Capture the cell that displays the provided text and extract its [x, y] central coordinate. 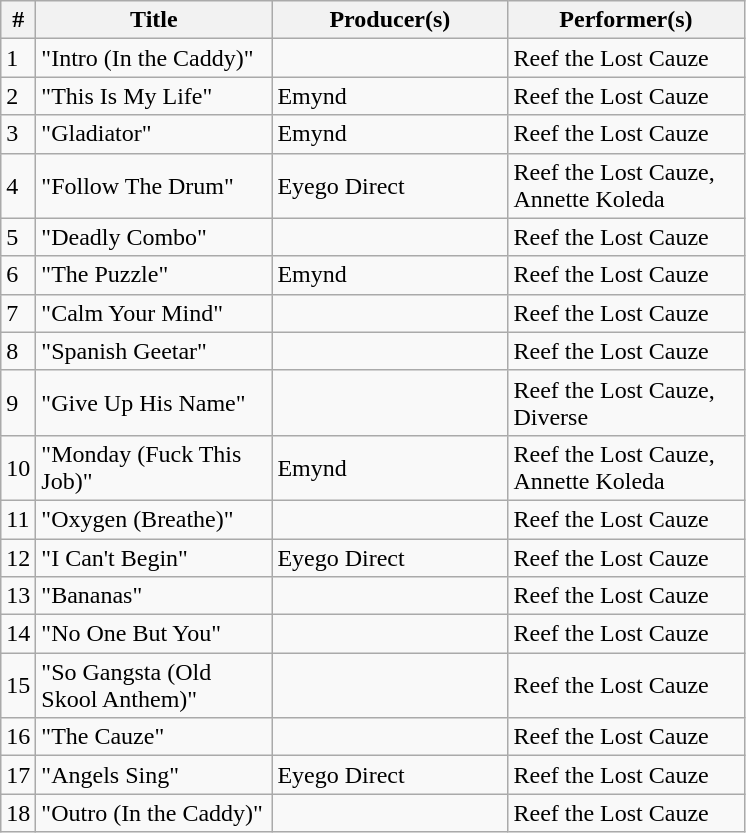
3 [18, 134]
"Give Up His Name" [154, 402]
"Intro (In the Caddy)" [154, 58]
11 [18, 519]
"Monday (Fuck This Job)" [154, 468]
5 [18, 237]
"Follow The Drum" [154, 186]
"Bananas" [154, 596]
"This Is My Life" [154, 96]
"Outro (In the Caddy)" [154, 813]
9 [18, 402]
2 [18, 96]
13 [18, 596]
7 [18, 313]
"Deadly Combo" [154, 237]
"Angels Sing" [154, 775]
# [18, 20]
"The Cauze" [154, 737]
"No One But You" [154, 634]
16 [18, 737]
"So Gangsta (Old Skool Anthem)" [154, 686]
4 [18, 186]
"I Can't Begin" [154, 557]
Reef the Lost Cauze, Diverse [626, 402]
"Spanish Geetar" [154, 351]
14 [18, 634]
1 [18, 58]
Performer(s) [626, 20]
10 [18, 468]
"Oxygen (Breathe)" [154, 519]
Producer(s) [390, 20]
6 [18, 275]
12 [18, 557]
15 [18, 686]
18 [18, 813]
Title [154, 20]
"Calm Your Mind" [154, 313]
8 [18, 351]
"The Puzzle" [154, 275]
"Gladiator" [154, 134]
17 [18, 775]
